Pinpoint the cell where the given text exists, returning its [X, Y] midpoint coordinate. 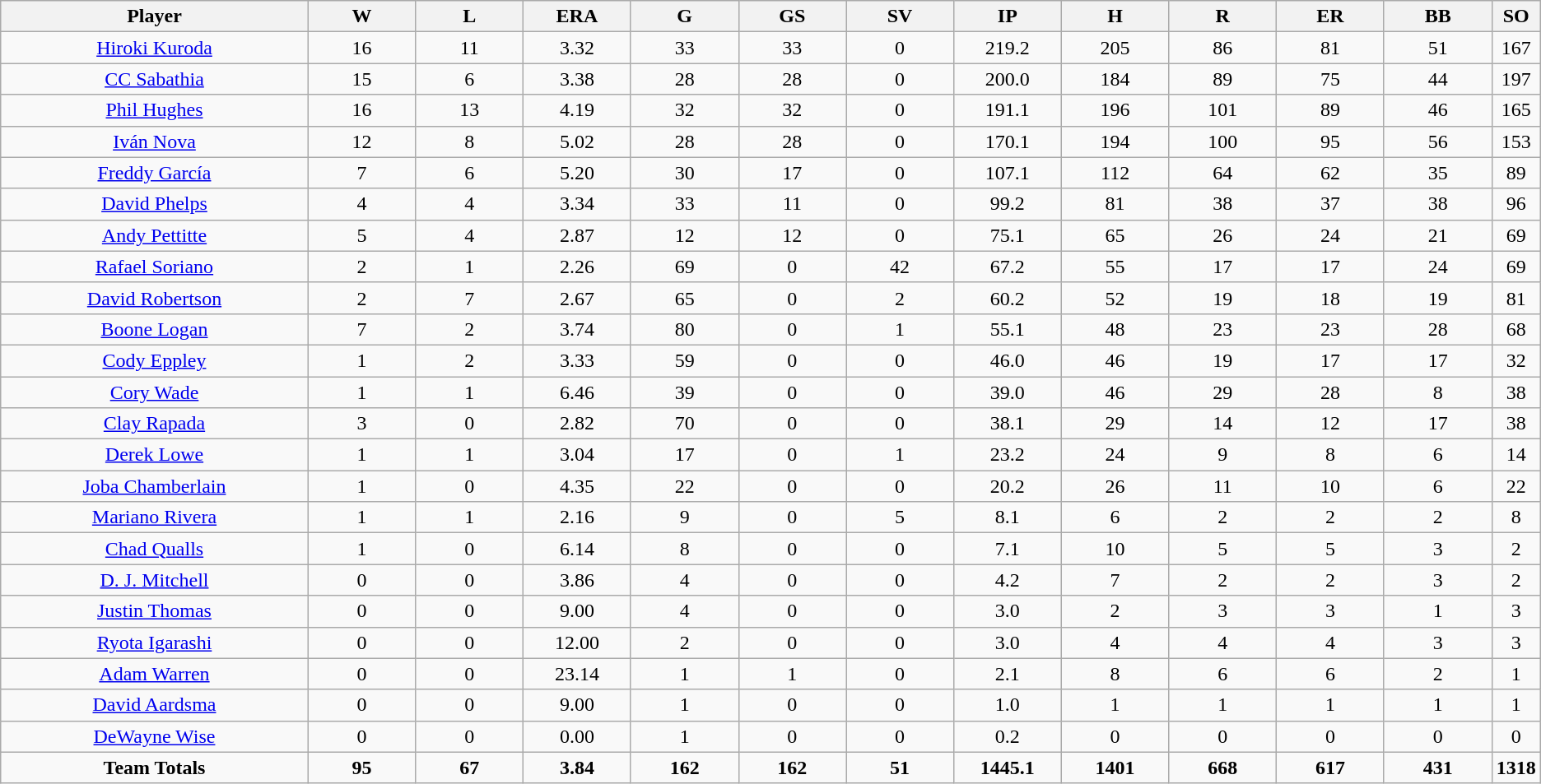
BB [1437, 16]
4.2 [1008, 580]
5.20 [578, 173]
3.33 [578, 360]
30 [685, 173]
Andy Pettitte [155, 235]
75 [1330, 79]
67 [469, 768]
Rafael Soriano [155, 267]
David Phelps [155, 204]
96 [1516, 204]
12.00 [578, 643]
20.2 [1008, 486]
Boone Logan [155, 329]
44 [1437, 79]
55 [1115, 267]
42 [901, 267]
2.1 [1008, 674]
153 [1516, 141]
617 [1330, 768]
46.0 [1008, 360]
Team Totals [155, 768]
55.1 [1008, 329]
86 [1223, 48]
1318 [1516, 768]
196 [1115, 110]
38.1 [1008, 424]
21 [1437, 235]
3.32 [578, 48]
W [362, 16]
Freddy García [155, 173]
4.35 [578, 486]
3.04 [578, 455]
1.0 [1008, 705]
2.87 [578, 235]
D. J. Mitchell [155, 580]
Justin Thomas [155, 611]
99.2 [1008, 204]
Cody Eppley [155, 360]
CC Sabathia [155, 79]
668 [1223, 768]
62 [1330, 173]
3.84 [578, 768]
6.46 [578, 392]
194 [1115, 141]
Joba Chamberlain [155, 486]
0.2 [1008, 736]
75.1 [1008, 235]
191.1 [1008, 110]
205 [1115, 48]
1401 [1115, 768]
ERA [578, 16]
Mariano Rivera [155, 517]
52 [1115, 298]
101 [1223, 110]
5.02 [578, 141]
56 [1437, 141]
Adam Warren [155, 674]
Player [155, 16]
Ryota Igarashi [155, 643]
3.74 [578, 329]
39.0 [1008, 392]
0.00 [578, 736]
2.82 [578, 424]
39 [685, 392]
David Robertson [155, 298]
David Aardsma [155, 705]
37 [1330, 204]
6.14 [578, 549]
4.19 [578, 110]
2.16 [578, 517]
68 [1516, 329]
7.1 [1008, 549]
DeWayne Wise [155, 736]
Chad Qualls [155, 549]
H [1115, 16]
Clay Rapada [155, 424]
Iván Nova [155, 141]
219.2 [1008, 48]
170.1 [1008, 141]
1445.1 [1008, 768]
64 [1223, 173]
48 [1115, 329]
197 [1516, 79]
2.26 [578, 267]
167 [1516, 48]
67.2 [1008, 267]
165 [1516, 110]
200.0 [1008, 79]
431 [1437, 768]
18 [1330, 298]
G [685, 16]
112 [1115, 173]
8.1 [1008, 517]
100 [1223, 141]
3.38 [578, 79]
70 [685, 424]
Derek Lowe [155, 455]
3.34 [578, 204]
35 [1437, 173]
60.2 [1008, 298]
80 [685, 329]
R [1223, 16]
Cory Wade [155, 392]
L [469, 16]
Phil Hughes [155, 110]
SV [901, 16]
59 [685, 360]
23.2 [1008, 455]
107.1 [1008, 173]
23.14 [578, 674]
2.67 [578, 298]
SO [1516, 16]
15 [362, 79]
3.86 [578, 580]
ER [1330, 16]
13 [469, 110]
IP [1008, 16]
184 [1115, 79]
GS [792, 16]
Hiroki Kuroda [155, 48]
